Scan for the cell matching the given text and deliver its [x, y] coordinate at center. 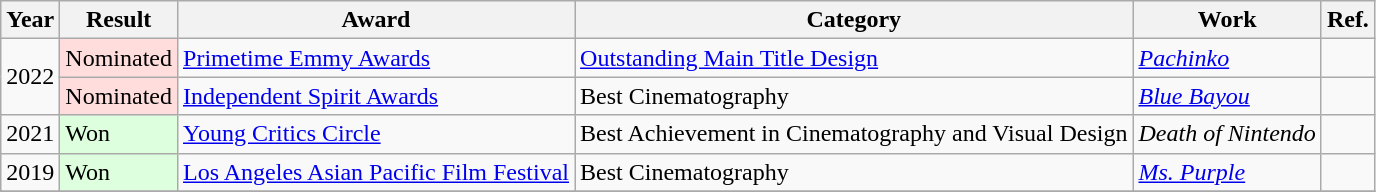
Independent Spirit Awards [376, 96]
2021 [30, 134]
Death of Nintendo [1227, 134]
Pachinko [1227, 58]
Work [1227, 20]
2022 [30, 77]
Category [854, 20]
Result [119, 20]
Ref. [1348, 20]
Los Angeles Asian Pacific Film Festival [376, 172]
Primetime Emmy Awards [376, 58]
Outstanding Main Title Design [854, 58]
Year [30, 20]
Young Critics Circle [376, 134]
Blue Bayou [1227, 96]
Ms. Purple [1227, 172]
2019 [30, 172]
Best Achievement in Cinematography and Visual Design [854, 134]
Award [376, 20]
